Identify which cell holds the provided text, then report its [X, Y] central coordinate. 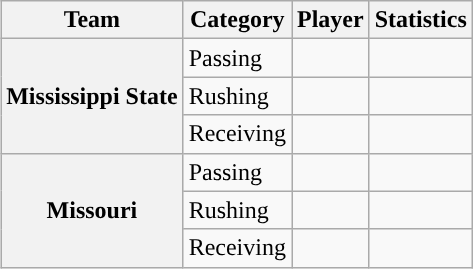
Category [237, 20]
Team [92, 20]
Player [331, 20]
Statistics [420, 20]
Mississippi State [92, 96]
Missouri [92, 210]
